Extract the [X, Y] coordinate from the center of the cell holding the provided text.  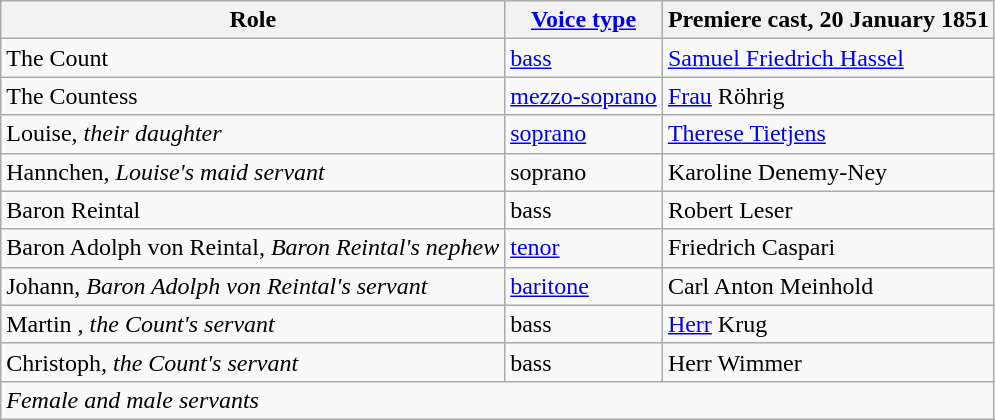
mezzo-soprano [584, 96]
Voice type [584, 20]
tenor [584, 248]
Martin , the Count's servant [253, 324]
Frau Röhrig [828, 96]
Karoline Denemy-Ney [828, 172]
Christoph, the Count's servant [253, 362]
Herr Krug [828, 324]
The Count [253, 58]
Premiere cast, 20 January 1851 [828, 20]
baritone [584, 286]
Role [253, 20]
Therese Tietjens [828, 134]
Hannchen, Louise's maid servant [253, 172]
Carl Anton Meinhold [828, 286]
Louise, their daughter [253, 134]
Herr Wimmer [828, 362]
The Countess [253, 96]
Baron Reintal [253, 210]
Johann, Baron Adolph von Reintal's servant [253, 286]
Samuel Friedrich Hassel [828, 58]
Friedrich Caspari [828, 248]
Robert Leser [828, 210]
Female and male servants [498, 400]
Baron Adolph von Reintal, Baron Reintal's nephew [253, 248]
